Find where the given text appears and provide that cell's center as [x, y] coordinate. 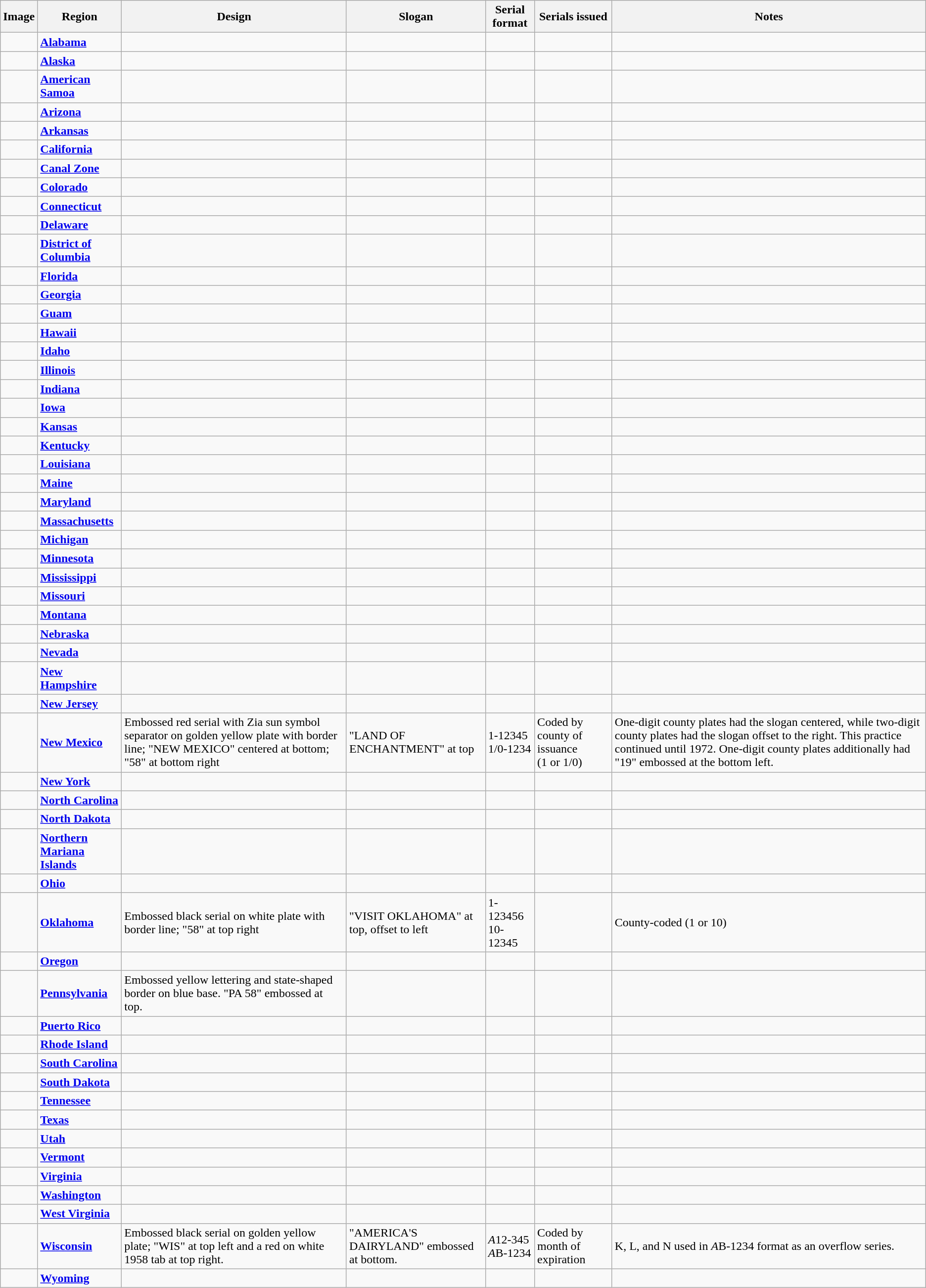
Arizona [80, 112]
Florida [80, 276]
Indiana [80, 389]
Iowa [80, 408]
Ohio [80, 883]
California [80, 149]
North Dakota [80, 819]
Image [19, 17]
1-123451/0-1234 [509, 742]
Minnesota [80, 558]
Nebraska [80, 634]
Vermont [80, 1157]
Maine [80, 483]
Embossed black serial on white plate with border line; "58" at top right [234, 922]
Georgia [80, 295]
Notes [769, 17]
New Jersey [80, 704]
Maryland [80, 502]
1-12345610-12345 [509, 922]
Missouri [80, 596]
Slogan [416, 17]
"VISIT OKLAHOMA" at top, offset to left [416, 922]
Alaska [80, 61]
Embossed black serial on golden yellow plate; "WIS" at top left and a red on white 1958 tab at top right. [234, 1246]
Michigan [80, 539]
K, L, and N used in AB-1234 format as an overflow series. [769, 1246]
New York [80, 781]
Nevada [80, 653]
Northern Mariana Islands [80, 851]
Serials issued [574, 17]
District ofColumbia [80, 250]
Guam [80, 314]
Embossed red serial with Zia sun symbol separator on golden yellow plate with border line; "NEW MEXICO" centered at bottom; "58" at bottom right [234, 742]
Canal Zone [80, 168]
Montana [80, 615]
Connecticut [80, 206]
Oklahoma [80, 922]
Pennsylvania [80, 993]
Design [234, 17]
Kansas [80, 427]
Utah [80, 1139]
Washington [80, 1195]
New Mexico [80, 742]
Embossed yellow lettering and state-shaped border on blue base. "PA 58" embossed at top. [234, 993]
Serial format [509, 17]
Massachusetts [80, 521]
Illinois [80, 370]
Hawaii [80, 333]
Tennessee [80, 1101]
South Dakota [80, 1082]
Virginia [80, 1176]
Puerto Rico [80, 1026]
North Carolina [80, 800]
Arkansas [80, 131]
Delaware [80, 225]
Louisiana [80, 464]
Oregon [80, 961]
West Virginia [80, 1214]
Coded by month of expiration [574, 1246]
"AMERICA'S DAIRYLAND" embossed at bottom. [416, 1246]
New Hampshire [80, 678]
Wyoming [80, 1278]
Mississippi [80, 577]
County-coded (1 or 10) [769, 922]
American Samoa [80, 86]
Kentucky [80, 445]
Texas [80, 1120]
Wisconsin [80, 1246]
"LAND OF ENCHANTMENT" at top [416, 742]
Rhode Island [80, 1045]
Region [80, 17]
Idaho [80, 351]
Coded by county of issuance(1 or 1/0) [574, 742]
South Carolina [80, 1063]
Colorado [80, 187]
A12-345AB-1234 [509, 1246]
Alabama [80, 42]
